Detect which cell encompasses the target text, then output its [X, Y] center coordinate. 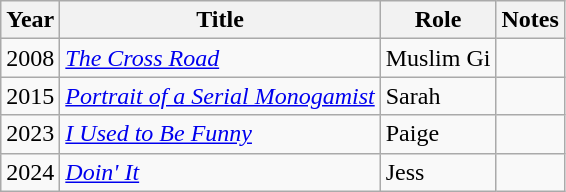
2024 [30, 172]
I Used to Be Funny [220, 134]
2015 [30, 96]
Year [30, 20]
Portrait of a Serial Monogamist [220, 96]
Notes [530, 20]
2023 [30, 134]
Doin' It [220, 172]
Title [220, 20]
Muslim Gi [438, 58]
The Cross Road [220, 58]
2008 [30, 58]
Role [438, 20]
Sarah [438, 96]
Jess [438, 172]
Paige [438, 134]
